Extract the (X, Y) coordinate from the center of the cell holding the provided text.  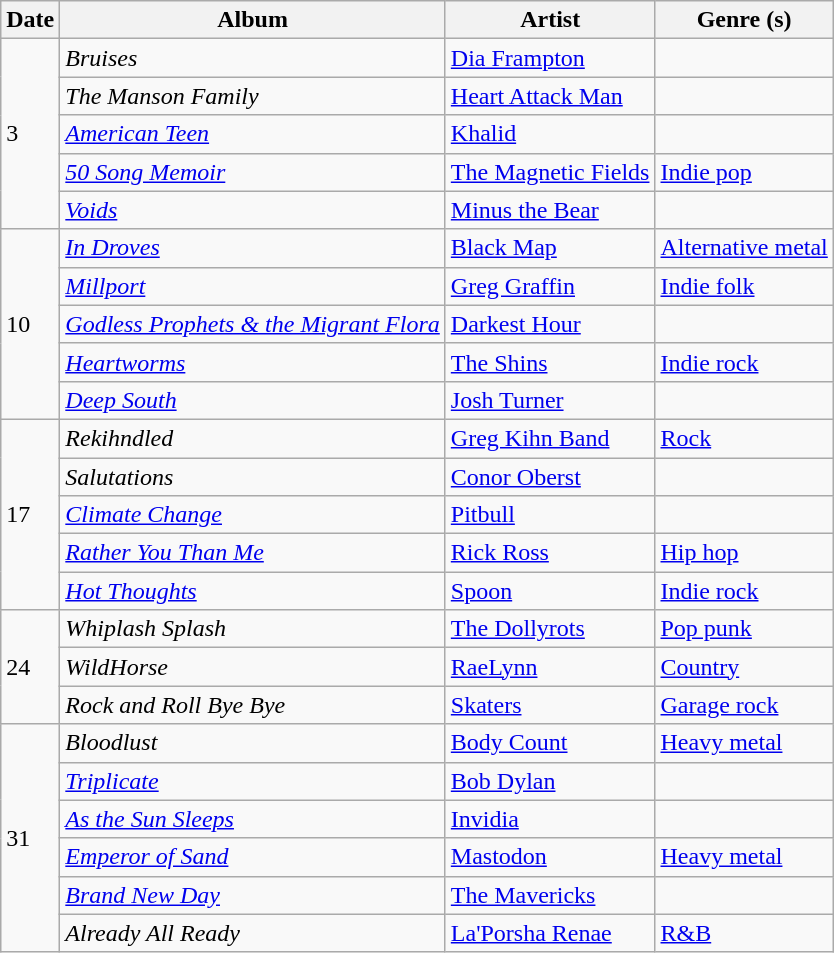
Godless Prophets & the Migrant Flora (253, 324)
Emperor of Sand (253, 857)
Bob Dylan (550, 781)
Deep South (253, 400)
Voids (253, 210)
Heartworms (253, 362)
Hot Thoughts (253, 591)
Dia Frampton (550, 58)
The Magnetic Fields (550, 172)
Triplicate (253, 781)
R&B (744, 933)
Body Count (550, 743)
Greg Kihn Band (550, 438)
Indie folk (744, 286)
The Shins (550, 362)
Garage rock (744, 705)
Invidia (550, 819)
Khalid (550, 134)
Already All Ready (253, 933)
24 (30, 667)
50 Song Memoir (253, 172)
Rekihndled (253, 438)
Hip hop (744, 553)
Album (253, 20)
Spoon (550, 591)
Josh Turner (550, 400)
American Teen (253, 134)
Black Map (550, 248)
Climate Change (253, 515)
Salutations (253, 477)
Genre (s) (744, 20)
The Dollyrots (550, 629)
Bruises (253, 58)
Brand New Day (253, 895)
Pop punk (744, 629)
Millport (253, 286)
The Mavericks (550, 895)
WildHorse (253, 667)
As the Sun Sleeps (253, 819)
31 (30, 838)
Pitbull (550, 515)
Skaters (550, 705)
Indie pop (744, 172)
Alternative metal (744, 248)
Darkest Hour (550, 324)
In Droves (253, 248)
10 (30, 324)
Minus the Bear (550, 210)
Heart Attack Man (550, 96)
The Manson Family (253, 96)
Greg Graffin (550, 286)
Whiplash Splash (253, 629)
17 (30, 514)
Rather You Than Me (253, 553)
Rock (744, 438)
3 (30, 134)
Mastodon (550, 857)
Artist (550, 20)
Conor Oberst (550, 477)
La'Porsha Renae (550, 933)
Country (744, 667)
Date (30, 20)
RaeLynn (550, 667)
Rick Ross (550, 553)
Rock and Roll Bye Bye (253, 705)
Bloodlust (253, 743)
